Pinpoint the cell where the given text exists, returning its [X, Y] midpoint coordinate. 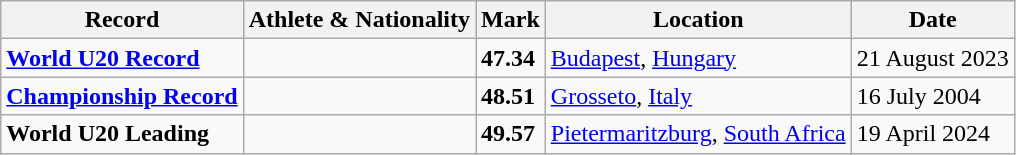
47.34 [511, 58]
21 August 2023 [932, 58]
Location [698, 20]
16 July 2004 [932, 96]
World U20 Leading [122, 134]
Date [932, 20]
48.51 [511, 96]
Pietermaritzburg, South Africa [698, 134]
49.57 [511, 134]
Budapest, Hungary [698, 58]
World U20 Record [122, 58]
Grosseto, Italy [698, 96]
Record [122, 20]
Mark [511, 20]
19 April 2024 [932, 134]
Championship Record [122, 96]
Athlete & Nationality [359, 20]
